Find where the given text appears and provide that cell's center as [x, y] coordinate. 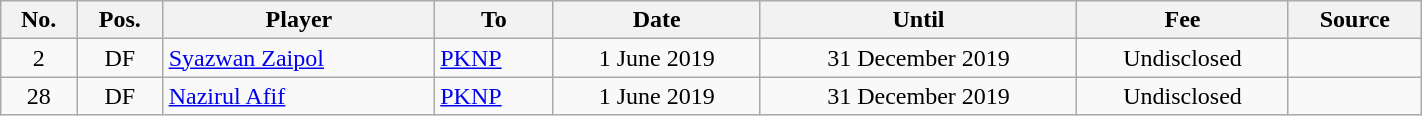
Until [918, 20]
28 [39, 96]
To [494, 20]
Pos. [120, 20]
2 [39, 58]
No. [39, 20]
Syazwan Zaipol [299, 58]
Date [656, 20]
Source [1354, 20]
Player [299, 20]
Nazirul Afif [299, 96]
Fee [1183, 20]
